Provide the (x, y) coordinate of the cell's center where the given text is located.  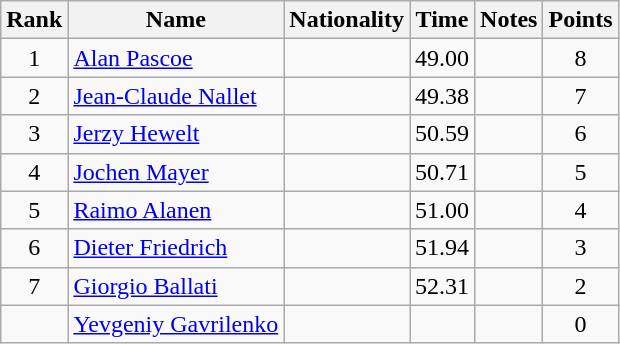
Dieter Friedrich (176, 248)
50.71 (442, 172)
1 (34, 58)
Nationality (347, 20)
Yevgeniy Gavrilenko (176, 324)
Jochen Mayer (176, 172)
Raimo Alanen (176, 210)
49.38 (442, 96)
50.59 (442, 134)
8 (580, 58)
0 (580, 324)
51.94 (442, 248)
Time (442, 20)
Notes (509, 20)
Rank (34, 20)
52.31 (442, 286)
Jean-Claude Nallet (176, 96)
Alan Pascoe (176, 58)
Jerzy Hewelt (176, 134)
Name (176, 20)
Giorgio Ballati (176, 286)
51.00 (442, 210)
Points (580, 20)
49.00 (442, 58)
